Scan for the cell matching the given text and deliver its [X, Y] coordinate at center. 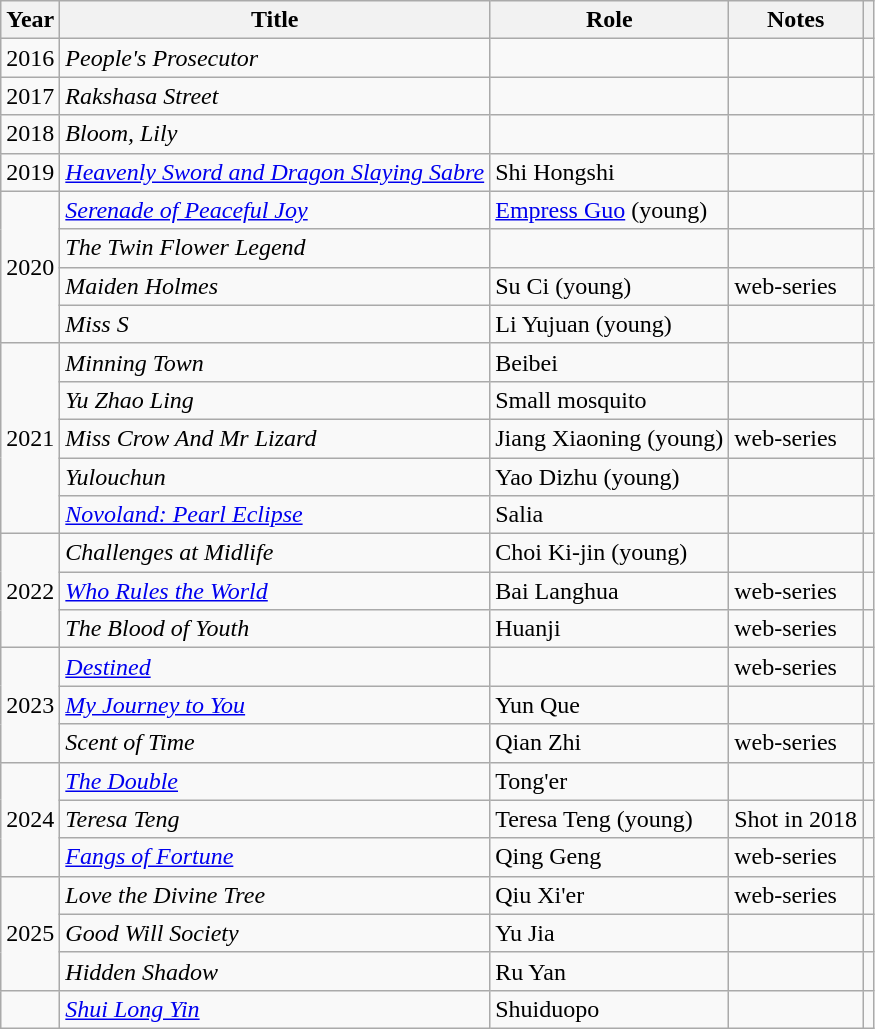
Minning Town [275, 362]
Choi Ki-jin (young) [610, 553]
Novoland: Pearl Eclipse [275, 515]
2025 [30, 933]
Empress Guo (young) [610, 210]
2023 [30, 705]
2024 [30, 819]
Shi Hongshi [610, 172]
Role [610, 20]
Teresa Teng [275, 819]
2016 [30, 58]
Yu Jia [610, 933]
Bai Langhua [610, 591]
The Twin Flower Legend [275, 248]
My Journey to You [275, 705]
Destined [275, 667]
Challenges at Midlife [275, 553]
Salia [610, 515]
Yu Zhao Ling [275, 400]
Rakshasa Street [275, 96]
Yulouchun [275, 477]
Shui Long Yin [275, 1009]
Yun Que [610, 705]
Miss S [275, 324]
Title [275, 20]
Miss Crow And Mr Lizard [275, 438]
Love the Divine Tree [275, 895]
Qing Geng [610, 857]
The Blood of Youth [275, 629]
Su Ci (young) [610, 286]
Shuiduopo [610, 1009]
Teresa Teng (young) [610, 819]
Qiu Xi'er [610, 895]
2019 [30, 172]
People's Prosecutor [275, 58]
Heavenly Sword and Dragon Slaying Sabre [275, 172]
2018 [30, 134]
Tong'er [610, 781]
2020 [30, 267]
Ru Yan [610, 971]
Shot in 2018 [796, 819]
Year [30, 20]
Hidden Shadow [275, 971]
2021 [30, 438]
Beibei [610, 362]
Who Rules the World [275, 591]
Li Yujuan (young) [610, 324]
Maiden Holmes [275, 286]
Qian Zhi [610, 743]
Bloom, Lily [275, 134]
2022 [30, 591]
Good Will Society [275, 933]
Jiang Xiaoning (young) [610, 438]
Small mosquito [610, 400]
2017 [30, 96]
Notes [796, 20]
Scent of Time [275, 743]
Serenade of Peaceful Joy [275, 210]
Fangs of Fortune [275, 857]
Yao Dizhu (young) [610, 477]
Huanji [610, 629]
The Double [275, 781]
